Determine the [X, Y] coordinate at the center of the cell enclosing the given text.  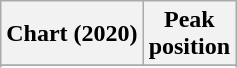
Peakposition [189, 34]
Chart (2020) [72, 34]
